Detect which cell encompasses the target text, then output its [x, y] center coordinate. 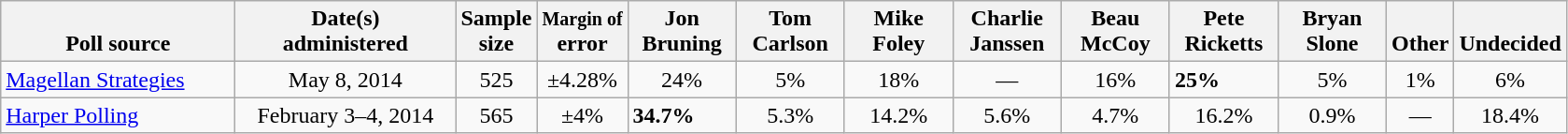
Poll source [118, 32]
1% [1420, 80]
Other [1420, 32]
Magellan Strategies [118, 80]
Undecided [1510, 32]
TomCarlson [790, 32]
5.3% [790, 115]
Samplesize [497, 32]
±4.28% [583, 80]
MikeFoley [898, 32]
BryanSlone [1332, 32]
5.6% [1007, 115]
±4% [583, 115]
PeteRicketts [1223, 32]
34.7% [682, 115]
Margin oferror [583, 32]
25% [1223, 80]
Harper Polling [118, 115]
24% [682, 80]
May 8, 2014 [346, 80]
16.2% [1223, 115]
18.4% [1510, 115]
Date(s)administered [346, 32]
525 [497, 80]
0.9% [1332, 115]
14.2% [898, 115]
18% [898, 80]
4.7% [1115, 115]
BeauMcCoy [1115, 32]
JonBruning [682, 32]
16% [1115, 80]
565 [497, 115]
6% [1510, 80]
February 3–4, 2014 [346, 115]
CharlieJanssen [1007, 32]
